Search for the cell housing the specified text and yield its (x, y) center coordinate. 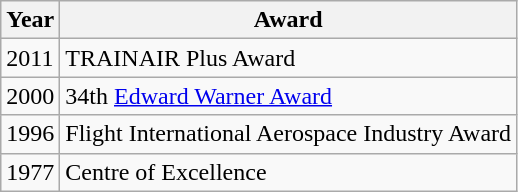
1996 (30, 134)
34th Edward Warner Award (288, 96)
Award (288, 20)
TRAINAIR Plus Award (288, 58)
Flight International Aerospace Industry Award (288, 134)
Year (30, 20)
2000 (30, 96)
2011 (30, 58)
1977 (30, 172)
Centre of Excellence (288, 172)
